Return the [X, Y] coordinate for the center point of the cell that contains the specified text.  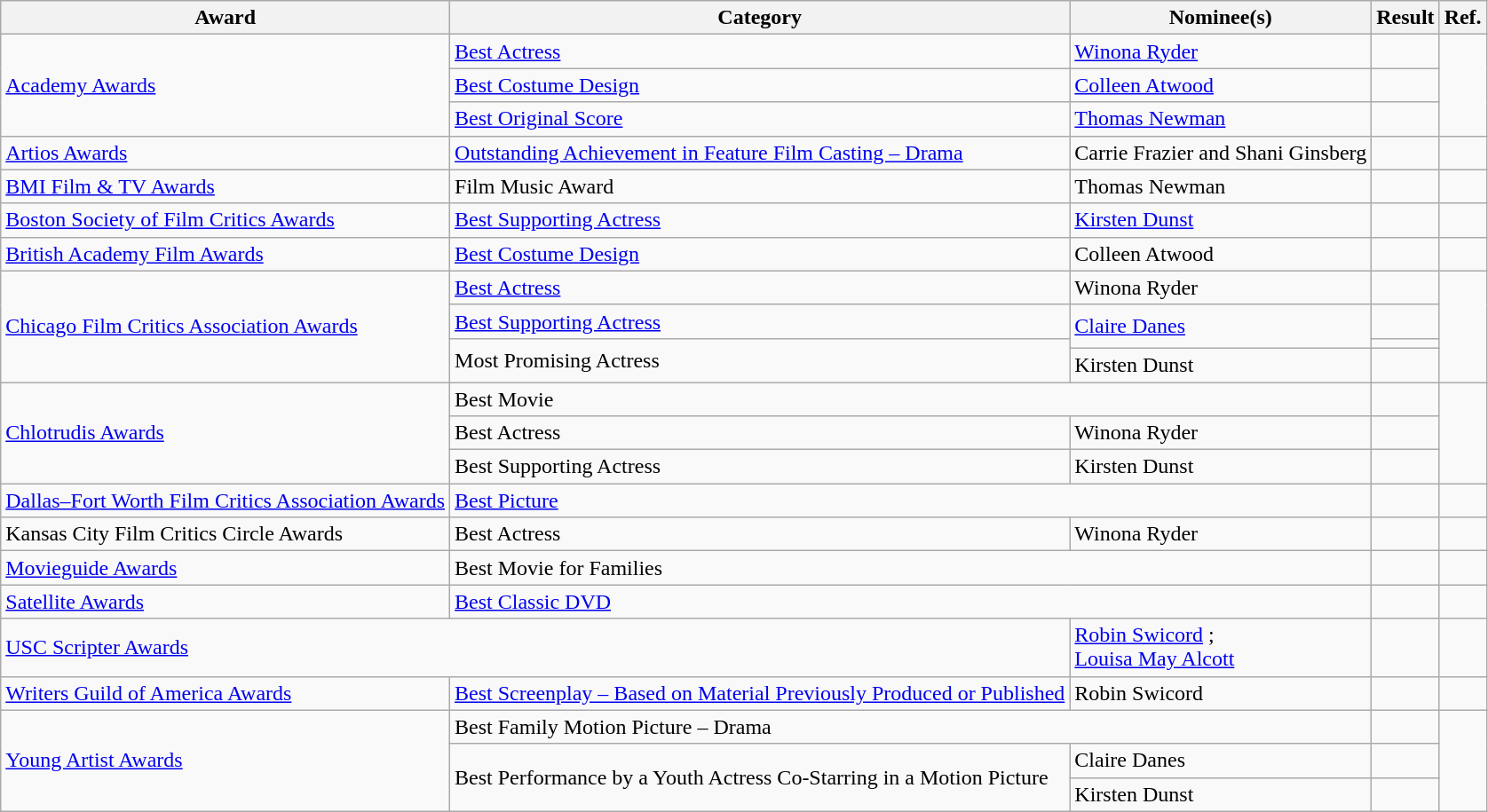
Ref. [1463, 18]
Best Performance by a Youth Actress Co-Starring in a Motion Picture [760, 777]
Academy Awards [226, 85]
Artios Awards [226, 153]
Chlotrudis Awards [226, 432]
Best Picture [911, 501]
Best Classic DVD [911, 602]
Best Family Motion Picture – Drama [911, 727]
Award [226, 18]
Satellite Awards [226, 602]
Chicago Film Critics Association Awards [226, 327]
Young Artist Awards [226, 761]
British Academy Film Awards [226, 254]
Boston Society of Film Critics Awards [226, 220]
Kansas City Film Critics Circle Awards [226, 534]
Nominee(s) [1221, 18]
Best Movie for Families [911, 568]
Writers Guild of America Awards [226, 693]
Dallas–Fort Worth Film Critics Association Awards [226, 501]
Robin Swicord ; Louisa May Alcott [1221, 648]
BMI Film & TV Awards [226, 186]
Movieguide Awards [226, 568]
Best Original Score [760, 119]
Category [760, 18]
Result [1405, 18]
Outstanding Achievement in Feature Film Casting – Drama [760, 153]
USC Scripter Awards [535, 648]
Carrie Frazier and Shani Ginsberg [1221, 153]
Best Screenplay – Based on Material Previously Produced or Published [760, 693]
Most Promising Actress [760, 360]
Robin Swicord [1221, 693]
Film Music Award [760, 186]
Best Movie [911, 398]
